Return the (x, y) coordinate for the center point of the cell that contains the specified text.  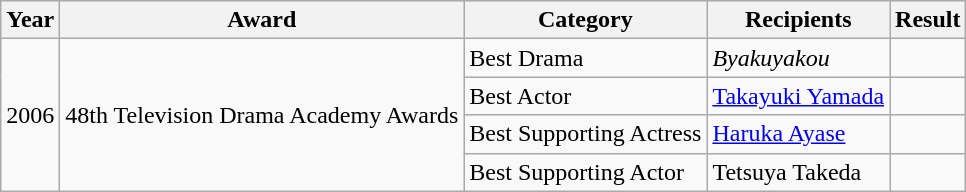
Year (30, 20)
Award (262, 20)
Recipients (798, 20)
Byakuyakou (798, 58)
Result (928, 20)
Best Drama (586, 58)
48th Television Drama Academy Awards (262, 115)
2006 (30, 115)
Best Actor (586, 96)
Best Supporting Actor (586, 172)
Takayuki Yamada (798, 96)
Best Supporting Actress (586, 134)
Category (586, 20)
Haruka Ayase (798, 134)
Tetsuya Takeda (798, 172)
